Determine the (X, Y) coordinate at the center of the cell enclosing the given text.  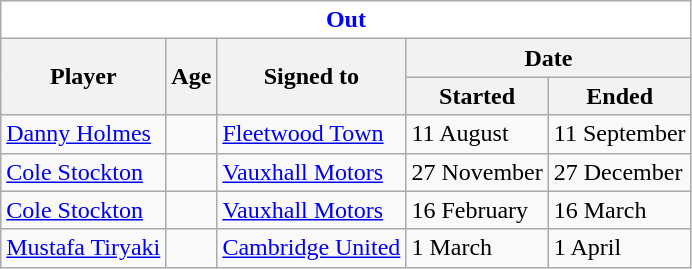
Cambridge United (312, 248)
Ended (620, 96)
Mustafa Tiryaki (84, 248)
Fleetwood Town (312, 134)
1 April (620, 248)
Date (548, 58)
Danny Holmes (84, 134)
Signed to (312, 77)
1 March (477, 248)
Out (346, 20)
Player (84, 77)
11 September (620, 134)
Age (192, 77)
16 February (477, 210)
27 November (477, 172)
16 March (620, 210)
11 August (477, 134)
27 December (620, 172)
Started (477, 96)
